Locate the cell with the specified text and output its [x, y] center coordinate. 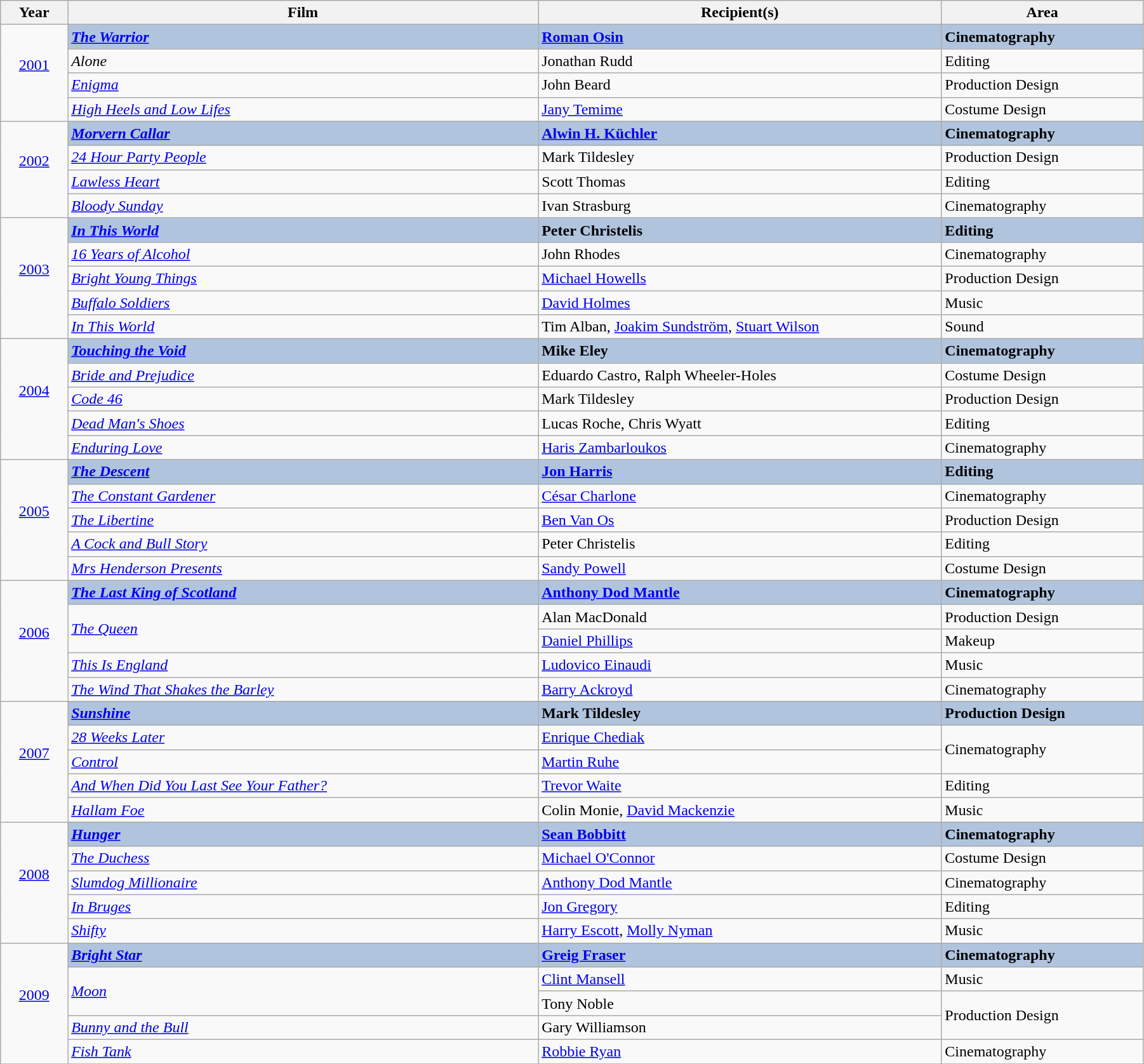
Bloody Sunday [303, 206]
Scott Thomas [740, 182]
Gary Williamson [740, 1027]
Trevor Waite [740, 786]
Moon [303, 991]
2009 [34, 1003]
Enduring Love [303, 448]
Tim Alban, Joakim Sundström, Stuart Wilson [740, 327]
Buffalo Soldiers [303, 303]
Sound [1042, 327]
Enigma [303, 85]
2001 [34, 73]
A Cock and Bull Story [303, 544]
Morvern Callar [303, 133]
This Is England [303, 665]
Colin Monie, David Mackenzie [740, 810]
Tony Noble [740, 1003]
Lawless Heart [303, 182]
Ivan Strasburg [740, 206]
John Rhodes [740, 254]
2007 [34, 762]
Year [34, 13]
2004 [34, 399]
Jon Gregory [740, 907]
The Constant Gardener [303, 496]
David Holmes [740, 303]
Greig Fraser [740, 955]
Enrique Chediak [740, 738]
Film [303, 13]
Roman Osin [740, 37]
Sean Bobbitt [740, 834]
John Beard [740, 85]
2008 [34, 882]
Michael Howells [740, 278]
2006 [34, 641]
In Bruges [303, 907]
Mike Eley [740, 351]
Ben Van Os [740, 520]
Recipient(s) [740, 13]
Ludovico Einaudi [740, 665]
The Last King of Scotland [303, 592]
Shifty [303, 931]
2003 [34, 278]
Control [303, 762]
The Libertine [303, 520]
César Charlone [740, 496]
Bright Star [303, 955]
Lucas Roche, Chris Wyatt [740, 423]
Bright Young Things [303, 278]
Slumdog Millionaire [303, 882]
Harry Escott, Molly Nyman [740, 931]
The Warrior [303, 37]
Eduardo Castro, Ralph Wheeler-Holes [740, 375]
Sandy Powell [740, 568]
The Wind That Shakes the Barley [303, 689]
28 Weeks Later [303, 738]
The Descent [303, 472]
Alwin H. Küchler [740, 133]
Touching the Void [303, 351]
Area [1042, 13]
Jany Temime [740, 109]
Code 46 [303, 399]
Mrs Henderson Presents [303, 568]
Alan MacDonald [740, 616]
The Queen [303, 628]
Barry Ackroyd [740, 689]
Bride and Prejudice [303, 375]
And When Did You Last See Your Father? [303, 786]
Alone [303, 61]
2002 [34, 170]
The Duchess [303, 858]
24 Hour Party People [303, 157]
Daniel Phillips [740, 641]
Jon Harris [740, 472]
Jonathan Rudd [740, 61]
Bunny and the Bull [303, 1027]
Clint Mansell [740, 979]
High Heels and Low Lifes [303, 109]
Michael O'Connor [740, 858]
Hunger [303, 834]
Haris Zambarloukos [740, 448]
Robbie Ryan [740, 1051]
Hallam Foe [303, 810]
Dead Man's Shoes [303, 423]
Martin Ruhe [740, 762]
16 Years of Alcohol [303, 254]
Fish Tank [303, 1051]
Makeup [1042, 641]
Sunshine [303, 714]
2005 [34, 520]
